Pinpoint the cell where the given text exists, returning its [X, Y] midpoint coordinate. 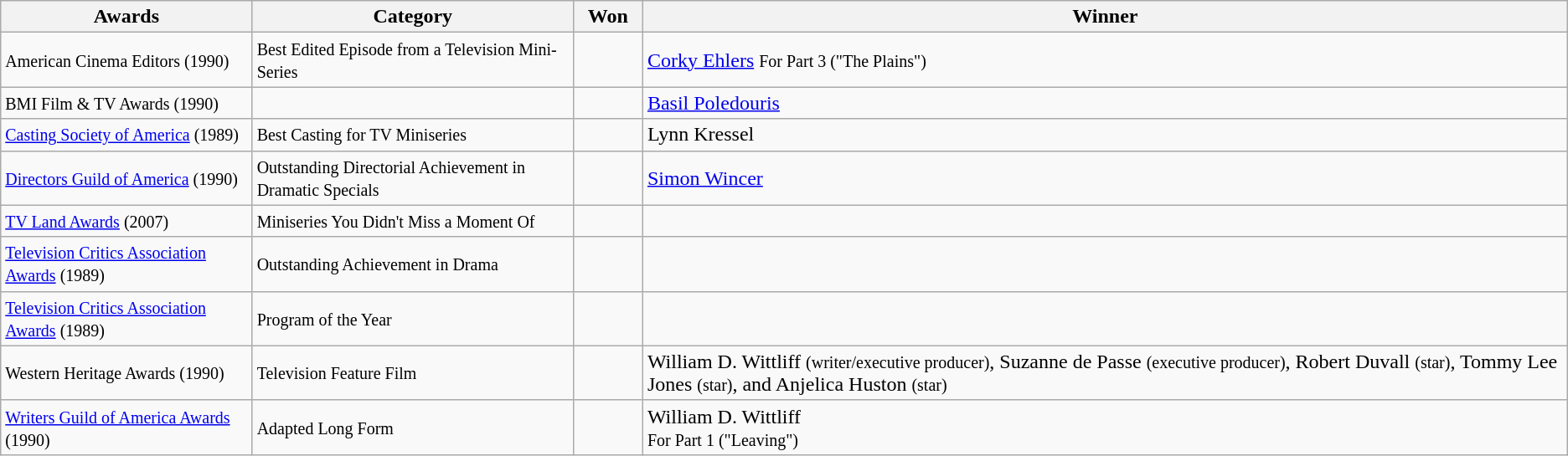
American Cinema Editors (1990) [126, 60]
Best Edited Episode from a Television Mini-Series [412, 60]
Adapted Long Form [412, 427]
Awards [126, 17]
Simon Wincer [1105, 177]
Miniseries You Didn't Miss a Moment Of [412, 221]
Western Heritage Awards (1990) [126, 373]
Won [608, 17]
Outstanding Directorial Achievement in Dramatic Specials [412, 177]
Basil Poledouris [1105, 103]
Program of the Year [412, 318]
Outstanding Achievement in Drama [412, 264]
BMI Film & TV Awards (1990) [126, 103]
Corky Ehlers For Part 3 ("The Plains") [1105, 60]
Lynn Kressel [1105, 135]
Winner [1105, 17]
William D. Wittliff For Part 1 ("Leaving") [1105, 427]
Category [412, 17]
Television Feature Film [412, 373]
Casting Society of America (1989) [126, 135]
Directors Guild of America (1990) [126, 177]
Writers Guild of America Awards (1990) [126, 427]
TV Land Awards (2007) [126, 221]
Best Casting for TV Miniseries [412, 135]
